Detect which cell encompasses the target text, then output its [x, y] center coordinate. 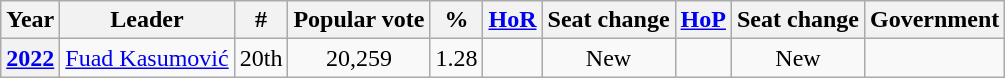
Government [935, 20]
20,259 [359, 58]
HoP [703, 20]
Year [30, 20]
20th [261, 58]
% [456, 20]
# [261, 20]
2022 [30, 58]
Fuad Kasumović [147, 58]
Popular vote [359, 20]
Leader [147, 20]
1.28 [456, 58]
HoR [512, 20]
